Capture the cell that displays the provided text and extract its (x, y) central coordinate. 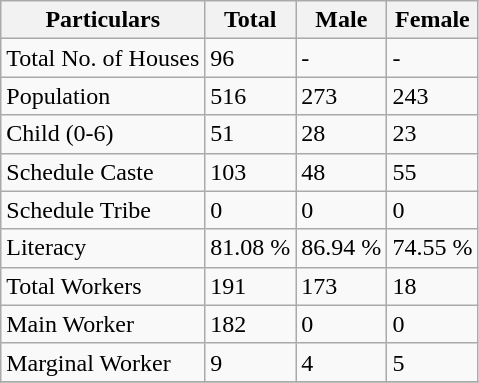
103 (250, 172)
23 (432, 134)
Population (103, 96)
Marginal Worker (103, 362)
191 (250, 286)
Male (342, 20)
Literacy (103, 248)
28 (342, 134)
173 (342, 286)
86.94 % (342, 248)
Schedule Tribe (103, 210)
81.08 % (250, 248)
Female (432, 20)
96 (250, 58)
Schedule Caste (103, 172)
Child (0-6) (103, 134)
9 (250, 362)
4 (342, 362)
5 (432, 362)
516 (250, 96)
18 (432, 286)
51 (250, 134)
Total Workers (103, 286)
182 (250, 324)
Main Worker (103, 324)
Total (250, 20)
48 (342, 172)
74.55 % (432, 248)
243 (432, 96)
55 (432, 172)
Total No. of Houses (103, 58)
273 (342, 96)
Particulars (103, 20)
